Return the (X, Y) coordinate for the center point of the cell that contains the specified text.  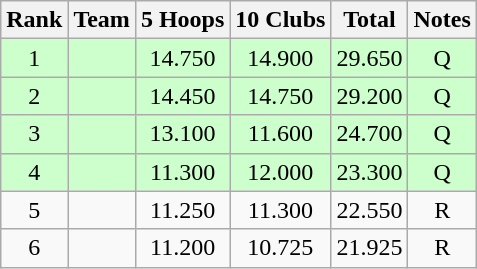
Total (370, 20)
24.700 (370, 134)
21.925 (370, 248)
29.650 (370, 58)
Notes (442, 20)
1 (34, 58)
5 Hoops (182, 20)
29.200 (370, 96)
14.900 (280, 58)
22.550 (370, 210)
3 (34, 134)
14.450 (182, 96)
12.000 (280, 172)
10.725 (280, 248)
Rank (34, 20)
11.600 (280, 134)
10 Clubs (280, 20)
2 (34, 96)
Team (102, 20)
11.250 (182, 210)
23.300 (370, 172)
4 (34, 172)
5 (34, 210)
11.200 (182, 248)
6 (34, 248)
13.100 (182, 134)
